Find where the given text appears and provide that cell's center as (x, y) coordinate. 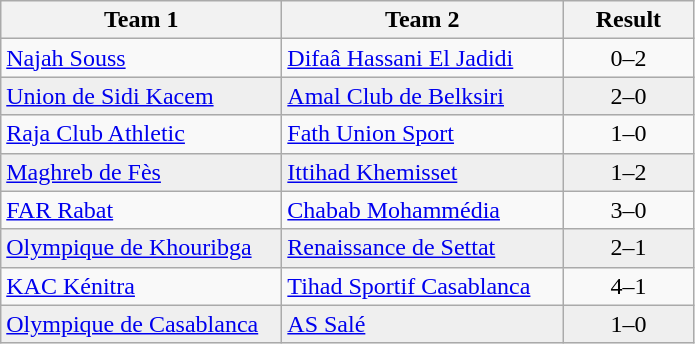
Team 1 (142, 20)
Olympique de Khouribga (142, 248)
0–2 (628, 58)
Ittihad Khemisset (422, 172)
Fath Union Sport (422, 134)
3–0 (628, 210)
Team 2 (422, 20)
Raja Club Athletic (142, 134)
Olympique de Casablanca (142, 324)
4–1 (628, 286)
Chabab Mohammédia (422, 210)
Result (628, 20)
FAR Rabat (142, 210)
Renaissance de Settat (422, 248)
AS Salé (422, 324)
Tihad Sportif Casablanca (422, 286)
KAC Kénitra (142, 286)
Difaâ Hassani El Jadidi (422, 58)
2–0 (628, 96)
Amal Club de Belksiri (422, 96)
Najah Souss (142, 58)
1–2 (628, 172)
Maghreb de Fès (142, 172)
Union de Sidi Kacem (142, 96)
2–1 (628, 248)
